Pinpoint the cell where the given text exists, returning its [x, y] midpoint coordinate. 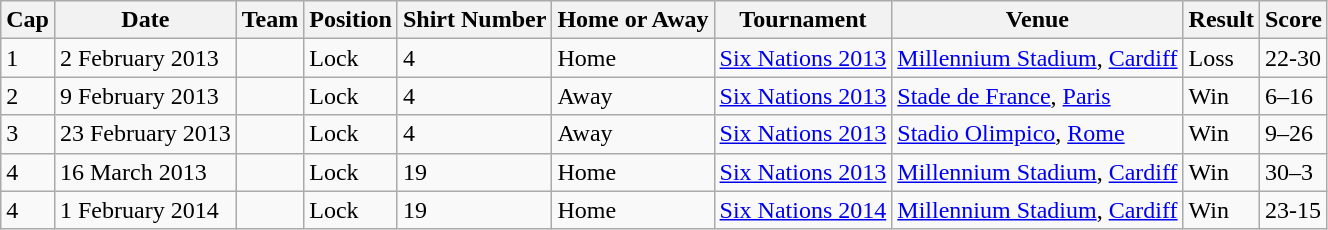
9 February 2013 [145, 96]
Stade de France, Paris [1038, 96]
2 February 2013 [145, 58]
Stadio Olimpico, Rome [1038, 134]
2 [28, 96]
Date [145, 20]
Cap [28, 20]
Shirt Number [474, 20]
Score [1293, 20]
Six Nations 2014 [803, 210]
Position [351, 20]
3 [28, 134]
Team [270, 20]
1 [28, 58]
23 February 2013 [145, 134]
9–26 [1293, 134]
16 March 2013 [145, 172]
6–16 [1293, 96]
Tournament [803, 20]
1 February 2014 [145, 210]
Loss [1221, 58]
Venue [1038, 20]
Home or Away [633, 20]
23-15 [1293, 210]
22-30 [1293, 58]
Result [1221, 20]
30–3 [1293, 172]
